For the text-containing cell, return its midpoint in (X, Y) coordinate format. 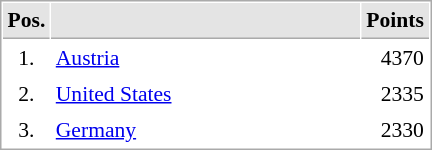
2. (26, 93)
Pos. (26, 21)
1. (26, 57)
2335 (396, 93)
United States (206, 93)
Germany (206, 129)
3. (26, 129)
2330 (396, 129)
4370 (396, 57)
Points (396, 21)
Austria (206, 57)
